Provide the [x, y] coordinate of the cell's center where the given text is located.  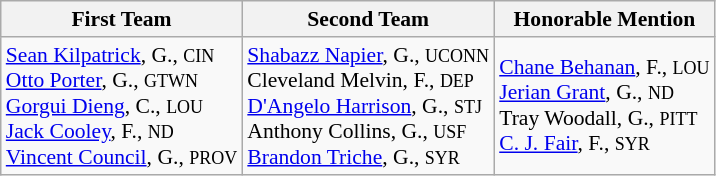
Honorable Mention [604, 19]
Shabazz Napier, G., UCONNCleveland Melvin, F., DEPD'Angelo Harrison, G., STJAnthony Collins, G., USFBrandon Triche, G., SYR [368, 106]
Sean Kilpatrick, G., CINOtto Porter, G., GTWNGorgui Dieng, C., LOUJack Cooley, F., NDVincent Council, G., PROV [122, 106]
Chane Behanan, F., LOUJerian Grant, G., NDTray Woodall, G., PITTC. J. Fair, F., SYR [604, 106]
First Team [122, 19]
Second Team [368, 19]
